Identify which cell holds the provided text, then report its [X, Y] central coordinate. 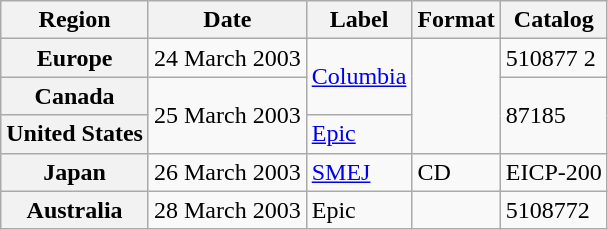
Japan [75, 172]
28 March 2003 [227, 210]
25 March 2003 [227, 115]
Catalog [554, 20]
Australia [75, 210]
EICP-200 [554, 172]
87185 [554, 115]
SMEJ [359, 172]
510877 2 [554, 58]
5108772 [554, 210]
24 March 2003 [227, 58]
Columbia [359, 77]
Format [456, 20]
CD [456, 172]
26 March 2003 [227, 172]
Label [359, 20]
Region [75, 20]
Canada [75, 96]
Europe [75, 58]
Date [227, 20]
United States [75, 134]
